Return (x, y) of the center of cell containing provided text 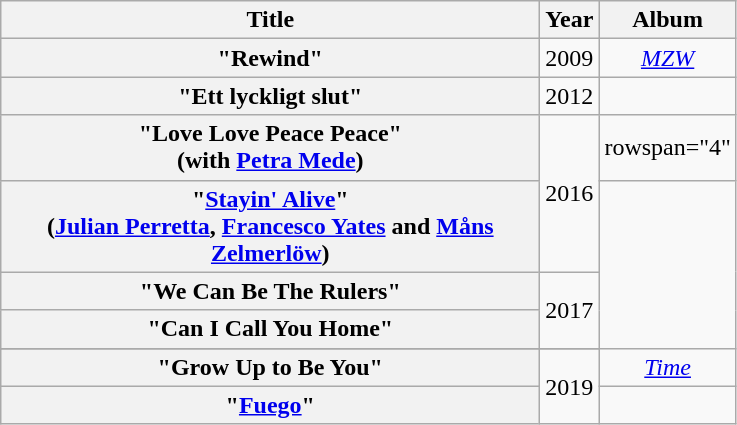
"Fuego" (270, 405)
Year (570, 20)
2016 (570, 194)
Album (668, 20)
2012 (570, 96)
"Ett lyckligt slut" (270, 96)
Title (270, 20)
2009 (570, 58)
2017 (570, 310)
2019 (570, 386)
Time (668, 367)
"Stayin' Alive"(Julian Perretta, Francesco Yates and Måns Zelmerlöw) (270, 226)
"Can I Call You Home" (270, 329)
"We Can Be The Rulers" (270, 291)
"Rewind" (270, 58)
"Love Love Peace Peace"(with Petra Mede) (270, 148)
"Grow Up to Be You" (270, 367)
rowspan="4" (668, 148)
MZW (668, 58)
